Extract the [x, y] coordinate from the center of the cell holding the provided text.  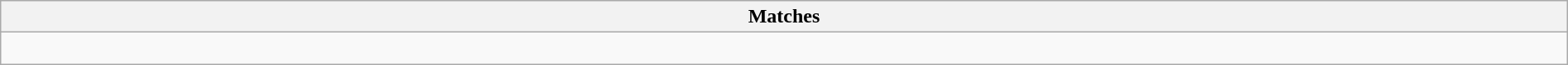
Matches [784, 17]
